Identify which cell holds the provided text, then report its (x, y) central coordinate. 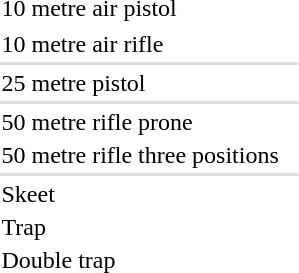
25 metre pistol (140, 83)
50 metre rifle prone (140, 122)
50 metre rifle three positions (140, 155)
Trap (140, 227)
Skeet (140, 194)
10 metre air rifle (140, 44)
